From the cell containing the given text, extract its center point as (X, Y) coordinate. 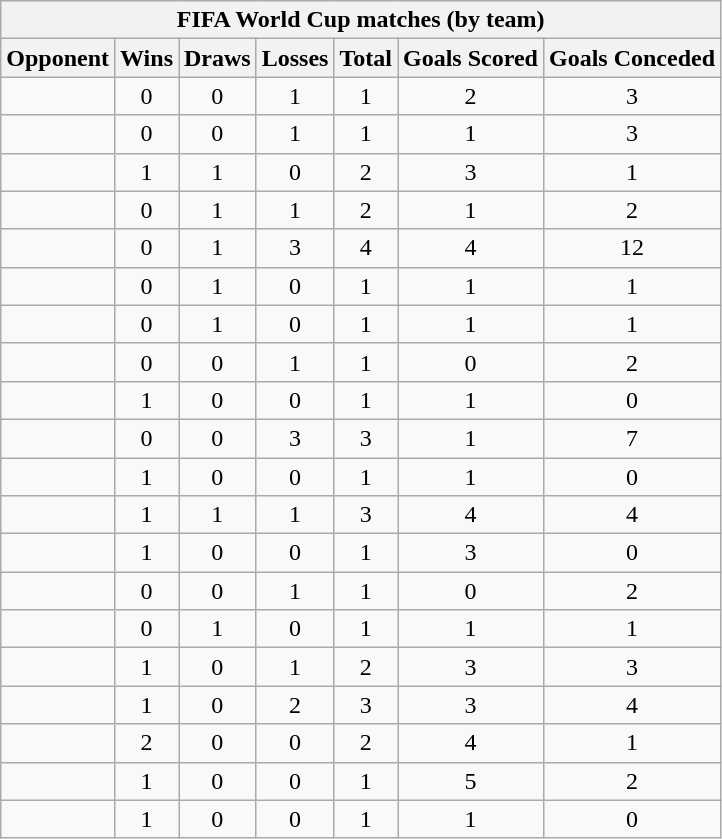
Goals Scored (471, 58)
12 (632, 248)
Wins (147, 58)
Losses (295, 58)
Draws (217, 58)
Total (366, 58)
7 (632, 438)
Goals Conceded (632, 58)
Opponent (58, 58)
FIFA World Cup matches (by team) (361, 20)
5 (471, 781)
